Extract the [X, Y] coordinate from the center of the cell holding the provided text.  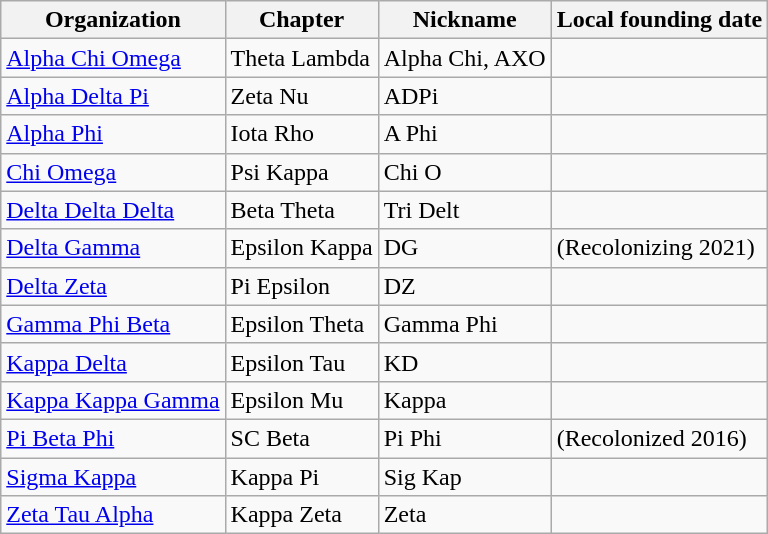
(Recolonized 2016) [659, 438]
Zeta Tau Alpha [113, 515]
Tri Delt [464, 210]
Pi Phi [464, 438]
Epsilon Tau [302, 362]
DG [464, 248]
KD [464, 362]
Kappa Pi [302, 477]
Epsilon Theta [302, 324]
ADPi [464, 96]
Zeta Nu [302, 96]
DZ [464, 286]
Pi Beta Phi [113, 438]
Alpha Phi [113, 134]
Beta Theta [302, 210]
Local founding date [659, 20]
Iota Rho [302, 134]
Chi Omega [113, 172]
Pi Epsilon [302, 286]
Epsilon Mu [302, 400]
Gamma Phi [464, 324]
Gamma Phi Beta [113, 324]
Kappa Kappa Gamma [113, 400]
Kappa Delta [113, 362]
Sig Kap [464, 477]
Kappa Zeta [302, 515]
Delta Gamma [113, 248]
Kappa [464, 400]
(Recolonizing 2021) [659, 248]
Delta Delta Delta [113, 210]
Zeta [464, 515]
Epsilon Kappa [302, 248]
Theta Lambda [302, 58]
Chapter [302, 20]
Nickname [464, 20]
A Phi [464, 134]
Chi O [464, 172]
Psi Kappa [302, 172]
Alpha Chi Omega [113, 58]
SC Beta [302, 438]
Alpha Delta Pi [113, 96]
Organization [113, 20]
Alpha Chi, AXO [464, 58]
Delta Zeta [113, 286]
Sigma Kappa [113, 477]
